From the cell containing the given text, extract its center point as [x, y] coordinate. 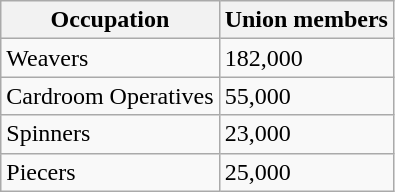
25,000 [306, 172]
Union members [306, 20]
Cardroom Operatives [110, 96]
55,000 [306, 96]
Weavers [110, 58]
182,000 [306, 58]
Occupation [110, 20]
Spinners [110, 134]
Piecers [110, 172]
23,000 [306, 134]
